For the text-containing cell, return its midpoint in [x, y] coordinate format. 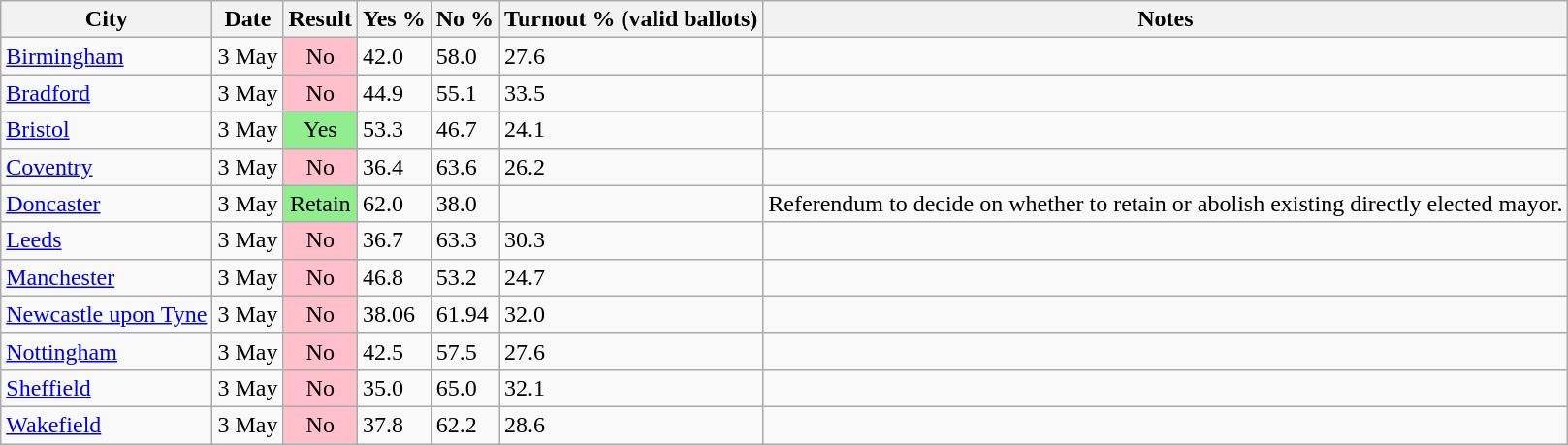
35.0 [394, 388]
57.5 [464, 351]
Turnout % (valid ballots) [631, 19]
Coventry [107, 167]
Yes % [394, 19]
42.0 [394, 56]
Sheffield [107, 388]
Notes [1166, 19]
24.7 [631, 277]
38.06 [394, 314]
Nottingham [107, 351]
32.0 [631, 314]
Yes [320, 130]
63.3 [464, 240]
Newcastle upon Tyne [107, 314]
36.4 [394, 167]
44.9 [394, 93]
26.2 [631, 167]
No % [464, 19]
58.0 [464, 56]
37.8 [394, 425]
Leeds [107, 240]
24.1 [631, 130]
62.0 [394, 204]
Wakefield [107, 425]
63.6 [464, 167]
Retain [320, 204]
46.8 [394, 277]
53.2 [464, 277]
46.7 [464, 130]
33.5 [631, 93]
28.6 [631, 425]
Doncaster [107, 204]
55.1 [464, 93]
Result [320, 19]
65.0 [464, 388]
36.7 [394, 240]
Birmingham [107, 56]
Referendum to decide on whether to retain or abolish existing directly elected mayor. [1166, 204]
42.5 [394, 351]
Bristol [107, 130]
32.1 [631, 388]
Manchester [107, 277]
Bradford [107, 93]
City [107, 19]
62.2 [464, 425]
Date [248, 19]
38.0 [464, 204]
61.94 [464, 314]
53.3 [394, 130]
30.3 [631, 240]
